Identify which cell holds the provided text, then report its (X, Y) central coordinate. 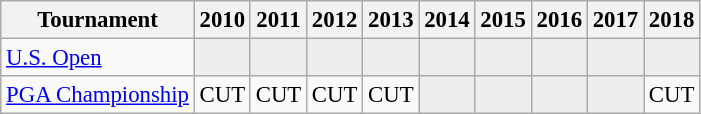
U.S. Open (98, 58)
2012 (335, 20)
2017 (615, 20)
2011 (278, 20)
PGA Championship (98, 95)
2018 (672, 20)
2013 (391, 20)
2015 (503, 20)
2014 (447, 20)
2010 (222, 20)
2016 (559, 20)
Tournament (98, 20)
